Scan for the cell matching the given text and deliver its [X, Y] coordinate at center. 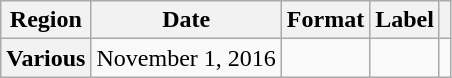
Region [46, 20]
Format [325, 20]
Date [186, 20]
Various [46, 58]
Label [405, 20]
November 1, 2016 [186, 58]
